Capture the cell that displays the provided text and extract its (x, y) central coordinate. 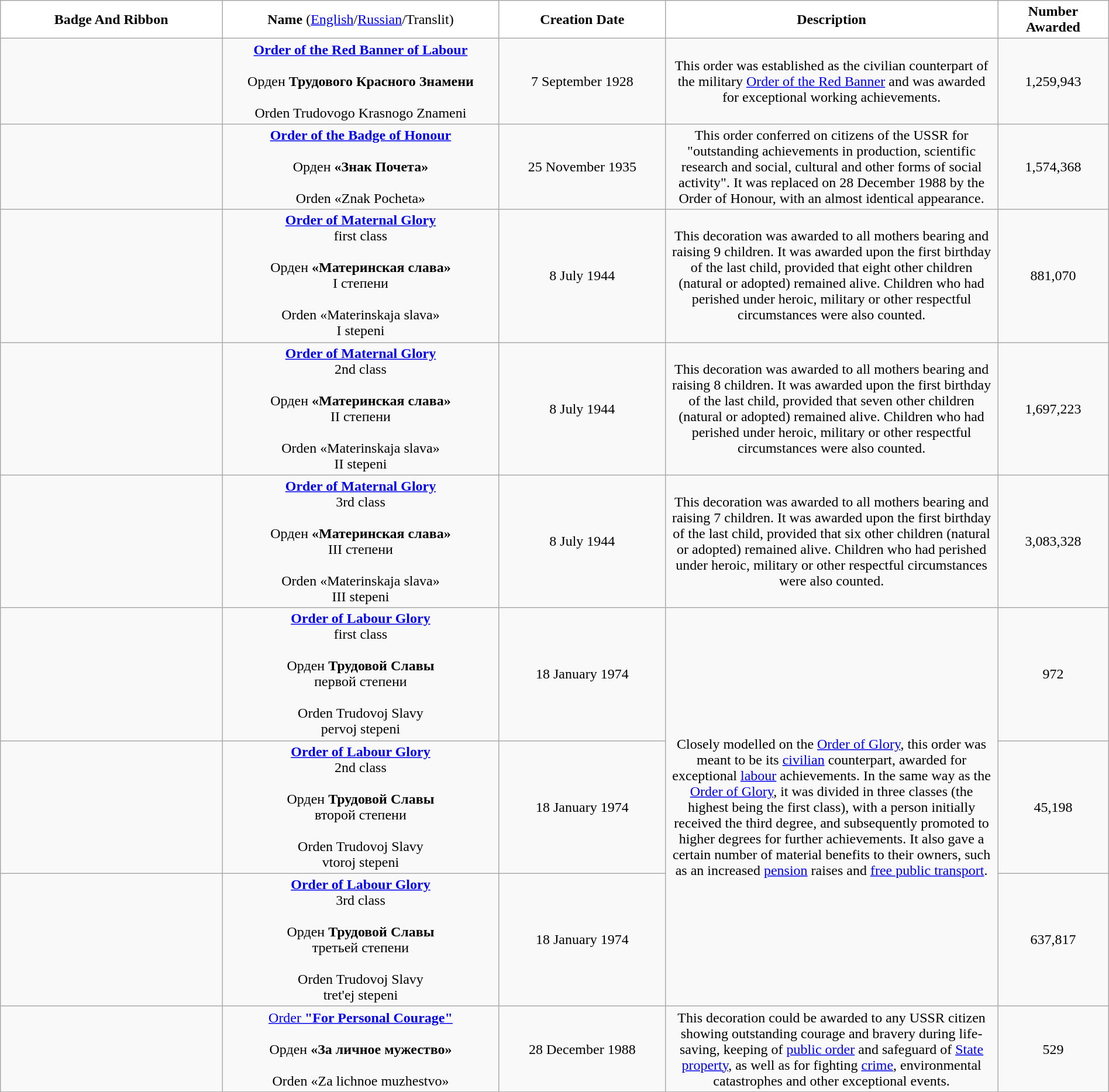
7 September 1928 (582, 81)
Order of Maternal Gloryfirst classОрден «Материнская слава»I степениOrden «Materinskaja slava»I stepeni (361, 276)
Order of the Badge of HonourОрден «Знак Почета»Orden «Znak Pocheta» (361, 167)
Order "For Personal Courage"Орден «За личное мужество»Orden «Za lichnoe muzhestvo» (361, 1049)
Order of Labour Gloryfirst classОрден Трудовой Славыпервой степениOrden Trudovoj Slavypervoj stepeni (361, 674)
1,697,223 (1053, 408)
972 (1053, 674)
881,070 (1053, 276)
Number Awarded (1053, 20)
3,083,328 (1053, 542)
Order of Maternal Glory3rd classОрден «Материнская слава»III степениOrden «Materinskaja slava»III stepeni (361, 542)
637,817 (1053, 939)
529 (1053, 1049)
25 November 1935 (582, 167)
Order of the Red Banner of LabourОрден Трудового Красного ЗнамениOrden Trudovogo Krasnogo Znameni (361, 81)
1,574,368 (1053, 167)
Creation Date (582, 20)
28 December 1988 (582, 1049)
Order of Maternal Glory2nd classОрден «Материнская слава»II степениOrden «Materinskaja slava»II stepeni (361, 408)
1,259,943 (1053, 81)
Order of Labour Glory2nd classОрден Трудовой Славывторой степениOrden Trudovoj Slavyvtoroj stepeni (361, 807)
Description (831, 20)
This order was established as the civilian counterpart of the military Order of the Red Banner and was awarded for exceptional working achievements. (831, 81)
Order of Labour Glory3rd classОрден Трудовой Славытретьей степениOrden Trudovoj Slavytret'ej stepeni (361, 939)
Name (English/Russian/Translit) (361, 20)
Badge And Ribbon (111, 20)
45,198 (1053, 807)
